Identify which cell holds the provided text, then report its [x, y] central coordinate. 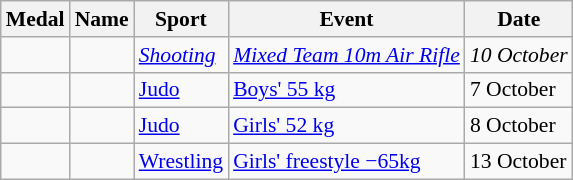
Sport [181, 19]
Shooting [181, 55]
Medal [36, 19]
Girls' 52 kg [346, 126]
Girls' freestyle −65kg [346, 162]
10 October [519, 55]
7 October [519, 90]
8 October [519, 126]
Boys' 55 kg [346, 90]
Event [346, 19]
Mixed Team 10m Air Rifle [346, 55]
Date [519, 19]
13 October [519, 162]
Name [102, 19]
Wrestling [181, 162]
